Detect which cell encompasses the target text, then output its [x, y] center coordinate. 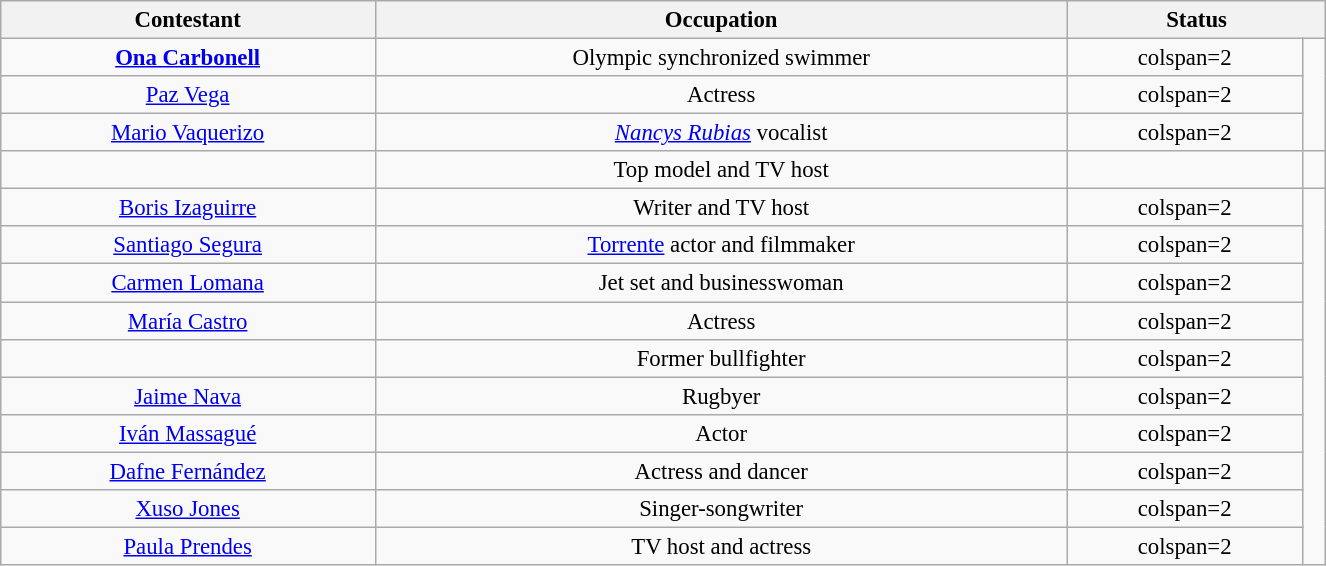
TV host and actress [721, 546]
Top model and TV host [721, 170]
Xuso Jones [188, 508]
Dafne Fernández [188, 471]
Actor [721, 433]
Iván Massagué [188, 433]
Jet set and businesswoman [721, 283]
Actress and dancer [721, 471]
Status [1196, 20]
Ona Carbonell [188, 57]
Paz Vega [188, 95]
Contestant [188, 20]
Former bullfighter [721, 358]
Jaime Nava [188, 396]
Mario Vaquerizo [188, 133]
Rugbyer [721, 396]
Santiago Segura [188, 245]
Olympic synchronized swimmer [721, 57]
Paula Prendes [188, 546]
María Castro [188, 321]
Occupation [721, 20]
Torrente actor and filmmaker [721, 245]
Nancys Rubias vocalist [721, 133]
Writer and TV host [721, 208]
Boris Izaguirre [188, 208]
Singer-songwriter [721, 508]
Carmen Lomana [188, 283]
